For the text-containing cell, return its midpoint in [x, y] coordinate format. 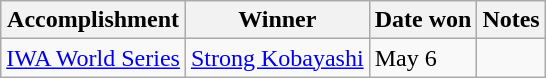
IWA World Series [94, 58]
May 6 [423, 58]
Notes [511, 20]
Strong Kobayashi [277, 58]
Winner [277, 20]
Accomplishment [94, 20]
Date won [423, 20]
